Output the (X, Y) coordinate of the center of the cell containing the given text.  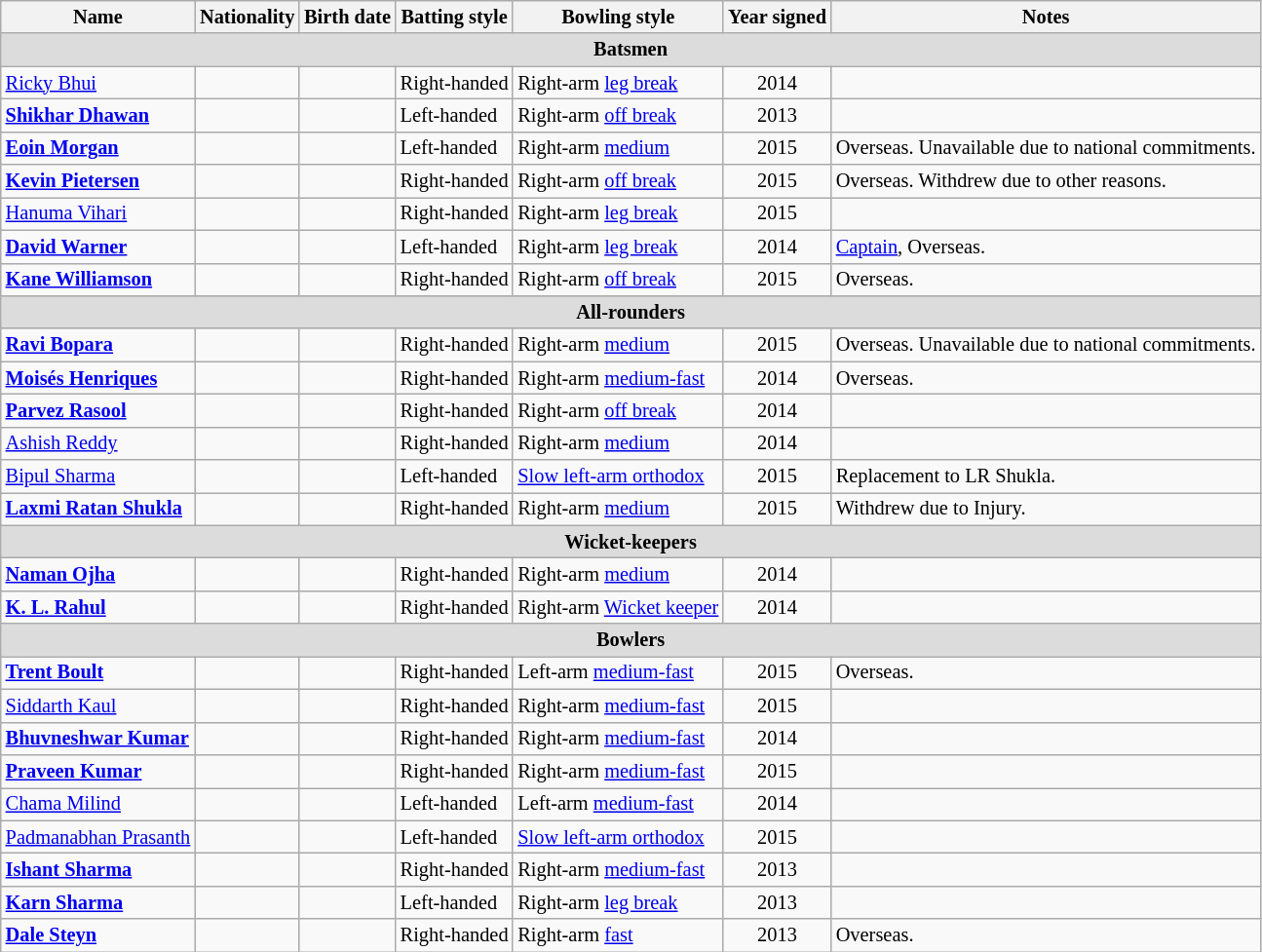
Dale Steyn (97, 935)
Withdrew due to Injury. (1047, 509)
Bowling style (618, 17)
Year signed (778, 17)
Praveen Kumar (97, 771)
Chama Milind (97, 804)
Birth date (347, 17)
Laxmi Ratan Shukla (97, 509)
All-rounders (631, 312)
Moisés Henriques (97, 378)
Eoin Morgan (97, 148)
Batting style (454, 17)
Replacement to LR Shukla. (1047, 476)
Bipul Sharma (97, 476)
Batsmen (631, 50)
Siddarth Kaul (97, 705)
Wicket-keepers (631, 542)
Hanuma Vihari (97, 213)
Captain, Overseas. (1047, 247)
Trent Boult (97, 672)
Padmanabhan Prasanth (97, 837)
Ricky Bhui (97, 83)
Notes (1047, 17)
Name (97, 17)
Ashish Reddy (97, 443)
Naman Ojha (97, 574)
Nationality (248, 17)
Bhuvneshwar Kumar (97, 739)
Bowlers (631, 640)
K. L. Rahul (97, 607)
David Warner (97, 247)
Kane Williamson (97, 280)
Right-arm Wicket keeper (618, 607)
Overseas. Withdrew due to other reasons. (1047, 181)
Shikhar Dhawan (97, 115)
Kevin Pietersen (97, 181)
Parvez Rasool (97, 410)
Right-arm fast (618, 935)
Ravi Bopara (97, 345)
Ishant Sharma (97, 869)
Karn Sharma (97, 902)
